Detect which cell encompasses the target text, then output its (x, y) center coordinate. 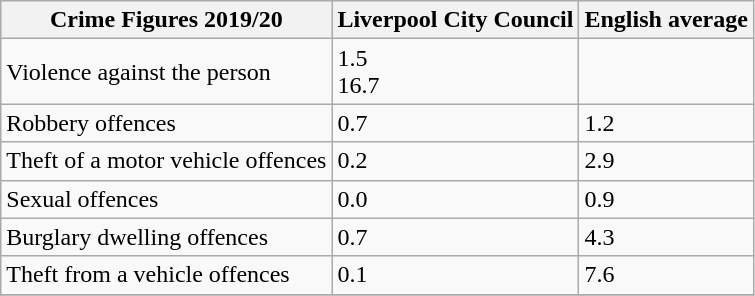
Violence against the person (166, 72)
0.1 (456, 275)
7.6 (666, 275)
Robbery offences (166, 123)
1.516.7 (456, 72)
Theft from a vehicle offences (166, 275)
Liverpool City Council (456, 20)
0.2 (456, 161)
Burglary dwelling offences (166, 237)
4.3 (666, 237)
0.0 (456, 199)
2.9 (666, 161)
Sexual offences (166, 199)
English average (666, 20)
1.2 (666, 123)
Theft of a motor vehicle offences (166, 161)
0.9 (666, 199)
Crime Figures 2019/20 (166, 20)
